Return (x, y) of the center of cell containing provided text 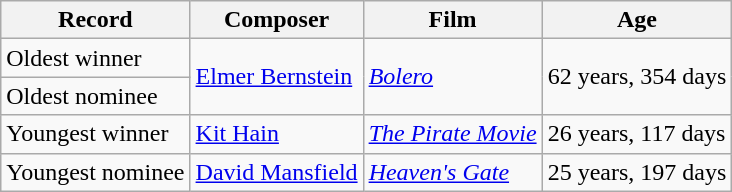
Oldest winner (96, 58)
David Mansfield (276, 172)
The Pirate Movie (452, 134)
Oldest nominee (96, 96)
Record (96, 20)
Elmer Bernstein (276, 77)
Film (452, 20)
Youngest winner (96, 134)
Heaven's Gate (452, 172)
Age (637, 20)
62 years, 354 days (637, 77)
Composer (276, 20)
25 years, 197 days (637, 172)
Kit Hain (276, 134)
Bolero (452, 77)
26 years, 117 days (637, 134)
Youngest nominee (96, 172)
